Provide the (X, Y) coordinate of the cell's center where the given text is located.  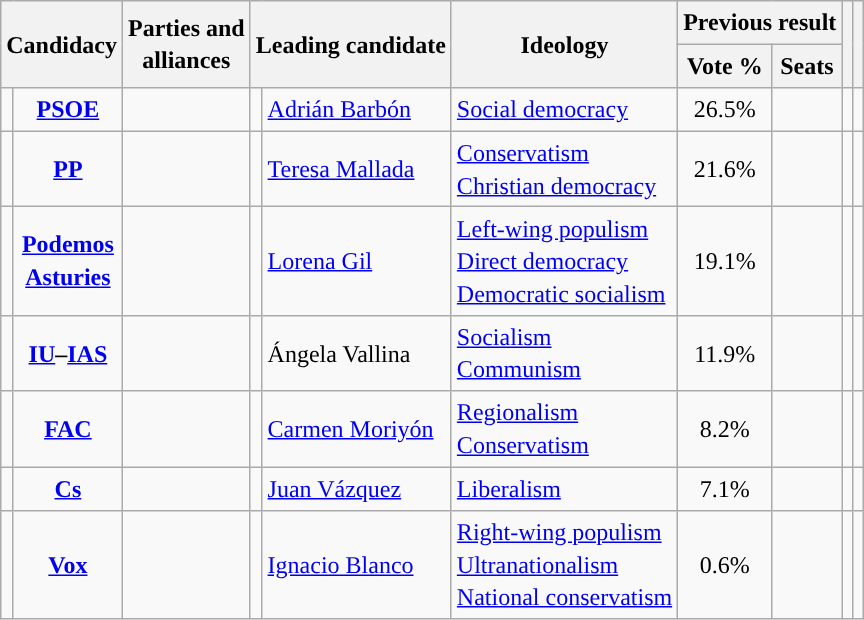
Ideology (564, 44)
FAC (68, 429)
IU–IAS (68, 353)
19.1% (725, 261)
26.5% (725, 110)
Ignacio Blanco (356, 564)
Candidacy (62, 44)
Vox (68, 564)
Juan Vázquez (356, 488)
RegionalismConservatism (564, 429)
Vote % (725, 66)
8.2% (725, 429)
PP (68, 169)
Social democracy (564, 110)
Cs (68, 488)
Leading candidate (350, 44)
SocialismCommunism (564, 353)
PodemosAsturies (68, 261)
Parties andalliances (187, 44)
Previous result (760, 22)
Carmen Moriyón (356, 429)
Seats (807, 66)
Teresa Mallada (356, 169)
11.9% (725, 353)
7.1% (725, 488)
Left-wing populismDirect democracyDemocratic socialism (564, 261)
Ángela Vallina (356, 353)
PSOE (68, 110)
0.6% (725, 564)
Liberalism (564, 488)
21.6% (725, 169)
ConservatismChristian democracy (564, 169)
Adrián Barbón (356, 110)
Right-wing populismUltranationalismNational conservatism (564, 564)
Lorena Gil (356, 261)
